Extract the (X, Y) coordinate from the center of the cell holding the provided text.  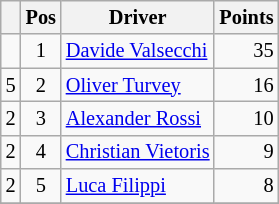
3 (41, 118)
Points (246, 17)
35 (246, 51)
Driver (138, 17)
Pos (41, 17)
9 (246, 152)
1 (41, 51)
4 (41, 152)
Davide Valsecchi (138, 51)
10 (246, 118)
Christian Vietoris (138, 152)
Alexander Rossi (138, 118)
16 (246, 85)
Oliver Turvey (138, 85)
Luca Filippi (138, 186)
8 (246, 186)
